Pinpoint the cell where the given text exists, returning its [x, y] midpoint coordinate. 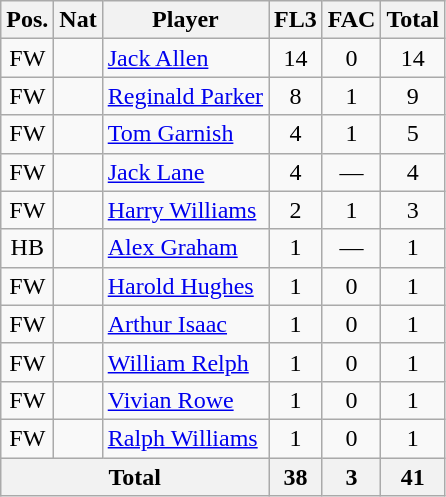
Harry Williams [185, 210]
Alex Graham [185, 248]
Arthur Isaac [185, 324]
FL3 [296, 20]
Jack Allen [185, 58]
9 [413, 96]
2 [296, 210]
HB [28, 248]
41 [413, 477]
FAC [352, 20]
Jack Lane [185, 172]
38 [296, 477]
William Relph [185, 362]
8 [296, 96]
Player [185, 20]
Reginald Parker [185, 96]
Pos. [28, 20]
Harold Hughes [185, 286]
Vivian Rowe [185, 400]
Ralph Williams [185, 438]
5 [413, 134]
Nat [78, 20]
Tom Garnish [185, 134]
